Provide the (X, Y) coordinate of the cell's center where the given text is located.  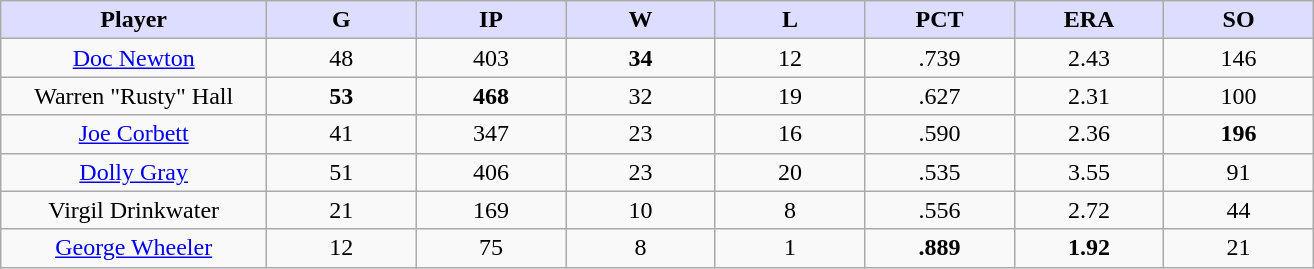
146 (1239, 58)
10 (641, 210)
32 (641, 96)
41 (342, 134)
L (790, 20)
1 (790, 248)
W (641, 20)
G (342, 20)
George Wheeler (134, 248)
406 (491, 172)
1.92 (1089, 248)
44 (1239, 210)
2.43 (1089, 58)
.627 (940, 96)
403 (491, 58)
Doc Newton (134, 58)
PCT (940, 20)
IP (491, 20)
.556 (940, 210)
.739 (940, 58)
19 (790, 96)
169 (491, 210)
Joe Corbett (134, 134)
91 (1239, 172)
48 (342, 58)
.535 (940, 172)
SO (1239, 20)
Dolly Gray (134, 172)
.590 (940, 134)
100 (1239, 96)
75 (491, 248)
2.31 (1089, 96)
347 (491, 134)
20 (790, 172)
2.36 (1089, 134)
ERA (1089, 20)
16 (790, 134)
3.55 (1089, 172)
468 (491, 96)
53 (342, 96)
Player (134, 20)
196 (1239, 134)
.889 (940, 248)
34 (641, 58)
51 (342, 172)
Virgil Drinkwater (134, 210)
Warren "Rusty" Hall (134, 96)
2.72 (1089, 210)
